From the cell containing the given text, extract its center point as [X, Y] coordinate. 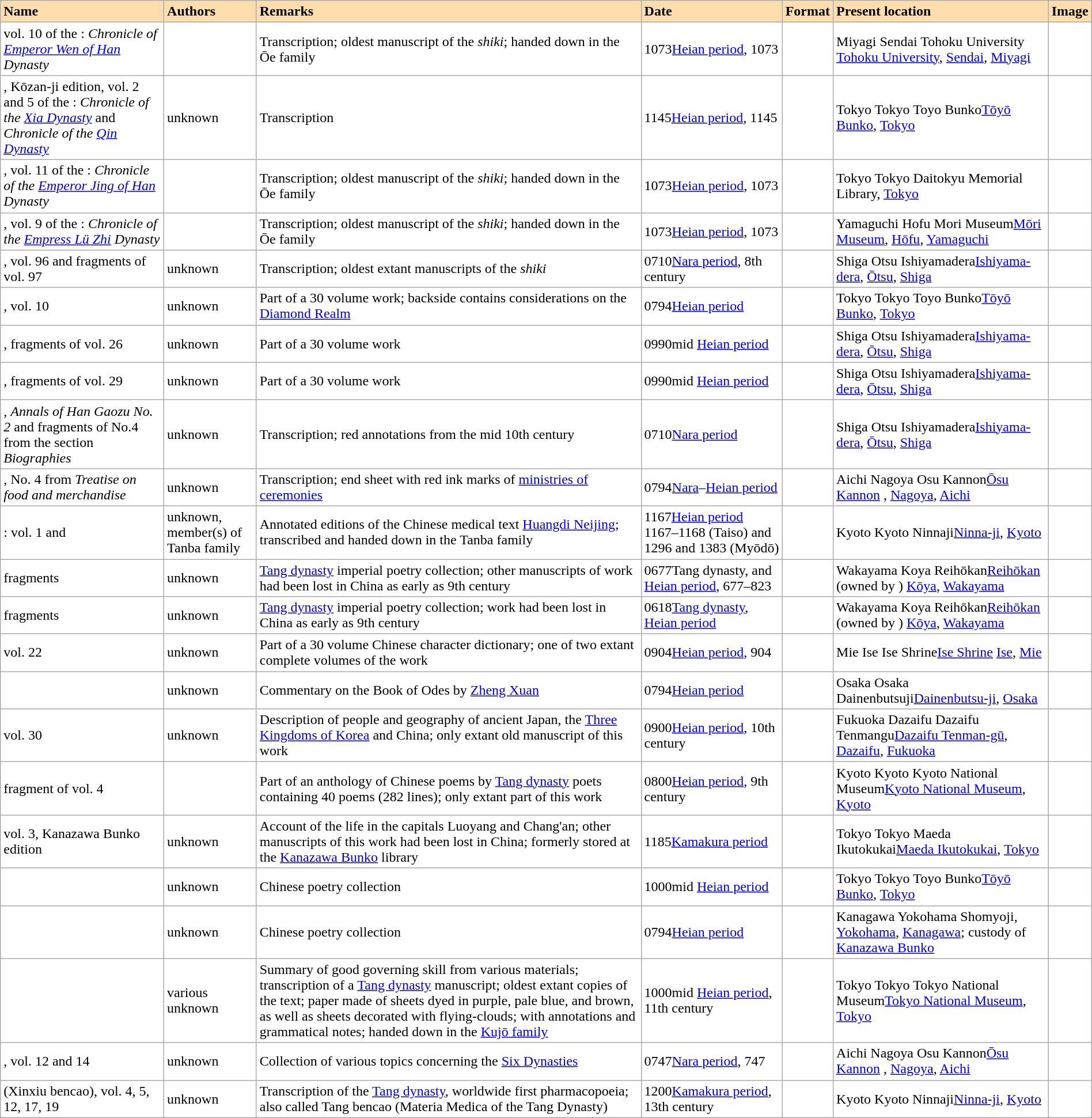
Format [807, 12]
Miyagi Sendai Tohoku University Tohoku University, Sendai, Miyagi [941, 49]
, vol. 11 of the : Chronicle of the Emperor Jing of Han Dynasty [82, 186]
, fragments of vol. 29 [82, 381]
Collection of various topics concerning the Six Dynasties [449, 1061]
1200Kamakura period, 13th century [712, 1099]
Authors [211, 12]
, vol. 96 and fragments of vol. 97 [82, 268]
Osaka Osaka DainenbutsujiDainenbutsu-ji, Osaka [941, 690]
0677Tang dynasty, and Heian period, 677–823 [712, 577]
: vol. 1 and [82, 532]
(Xinxiu bencao), vol. 4, 5, 12, 17, 19 [82, 1099]
, Kōzan-ji edition, vol. 2 and 5 of the : Chronicle of the Xia Dynasty and Chronicle of the Qin Dynasty [82, 118]
Remarks [449, 12]
Image [1070, 12]
, vol. 9 of the : Chronicle of the Empress Lü Zhi Dynasty [82, 232]
Tokyo Tokyo Maeda IkutokukaiMaeda Ikutokukai, Tokyo [941, 842]
Present location [941, 12]
Name [82, 12]
Tokyo Tokyo Daitokyu Memorial Library, Tokyo [941, 186]
0800Heian period, 9th century [712, 789]
unknown, member(s) of Tanba family [211, 532]
Kyoto Kyoto Kyoto National MuseumKyoto National Museum, Kyoto [941, 789]
vol. 22 [82, 653]
Kanagawa Yokohama Shomyoji, Yokohama, Kanagawa; custody of Kanazawa Bunko [941, 932]
Transcription; red annotations from the mid 10th century [449, 434]
Tang dynasty imperial poetry collection; work had been lost in China as early as 9th century [449, 615]
1000mid Heian period [712, 887]
Mie Ise Ise ShrineIse Shrine Ise, Mie [941, 653]
Tokyo Tokyo Tokyo National MuseumTokyo National Museum, Tokyo [941, 1000]
Commentary on the Book of Odes by Zheng Xuan [449, 690]
1000mid Heian period, 11th century [712, 1000]
vol. 30 [82, 736]
vol. 3, Kanazawa Bunko edition [82, 842]
0710Nara period [712, 434]
vol. 10 of the : Chronicle of Emperor Wen of Han Dynasty [82, 49]
0900Heian period, 10th century [712, 736]
, vol. 12 and 14 [82, 1061]
Transcription; oldest extant manuscripts of the shiki [449, 268]
, No. 4 from Treatise on food and merchandise [82, 487]
1185Kamakura period [712, 842]
Tang dynasty imperial poetry collection; other manuscripts of work had been lost in China as early as 9th century [449, 577]
Date [712, 12]
Description of people and geography of ancient Japan, the Three Kingdoms of Korea and China; only extant old manuscript of this work [449, 736]
Transcription [449, 118]
Fukuoka Dazaifu Dazaifu TenmanguDazaifu Tenman-gū, Dazaifu, Fukuoka [941, 736]
, fragments of vol. 26 [82, 343]
Transcription; end sheet with red ink marks of ministries of ceremonies [449, 487]
0747Nara period, 747 [712, 1061]
various unknown [211, 1000]
Transcription of the Tang dynasty, worldwide first pharmacopoeia; also called Tang bencao (Materia Medica of the Tang Dynasty) [449, 1099]
Yamaguchi Hofu Mori MuseumMōri Museum, Hōfu, Yamaguchi [941, 232]
fragment of vol. 4 [82, 789]
Part of an anthology of Chinese poems by Tang dynasty poets containing 40 poems (282 lines); only extant part of this work [449, 789]
, vol. 10 [82, 306]
Part of a 30 volume Chinese character dictionary; one of two extant complete volumes of the work [449, 653]
1167Heian period 1167–1168 (Taiso) and 1296 and 1383 (Myōdō) [712, 532]
, Annals of Han Gaozu No. 2 and fragments of No.4 from the section Biographies [82, 434]
1145Heian period, 1145 [712, 118]
Annotated editions of the Chinese medical text Huangdi Neijing; transcribed and handed down in the Tanba family [449, 532]
0904Heian period, 904 [712, 653]
0618Tang dynasty, Heian period [712, 615]
Part of a 30 volume work; backside contains considerations on the Diamond Realm [449, 306]
0794Nara–Heian period [712, 487]
0710Nara period, 8th century [712, 268]
